Find where the given text appears and provide that cell's center as (X, Y) coordinate. 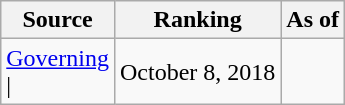
October 8, 2018 (197, 72)
Ranking (197, 20)
Source (58, 20)
Governing| (58, 72)
As of (313, 20)
